Output the [X, Y] coordinate of the center of the cell containing the given text.  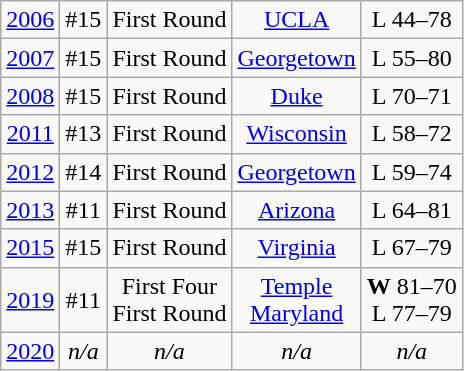
L 58–72 [412, 134]
Wisconsin [296, 134]
L 64–81 [412, 210]
L 67–79 [412, 248]
2019 [30, 300]
2020 [30, 351]
#13 [84, 134]
First FourFirst Round [170, 300]
W 81–70 L 77–79 [412, 300]
#14 [84, 172]
Virginia [296, 248]
L 44–78 [412, 20]
2008 [30, 96]
L 55–80 [412, 58]
2011 [30, 134]
2015 [30, 248]
2013 [30, 210]
2007 [30, 58]
2006 [30, 20]
L 70–71 [412, 96]
UCLA [296, 20]
L 59–74 [412, 172]
2012 [30, 172]
Duke [296, 96]
Arizona [296, 210]
TempleMaryland [296, 300]
